Find where the given text appears and provide that cell's center as [x, y] coordinate. 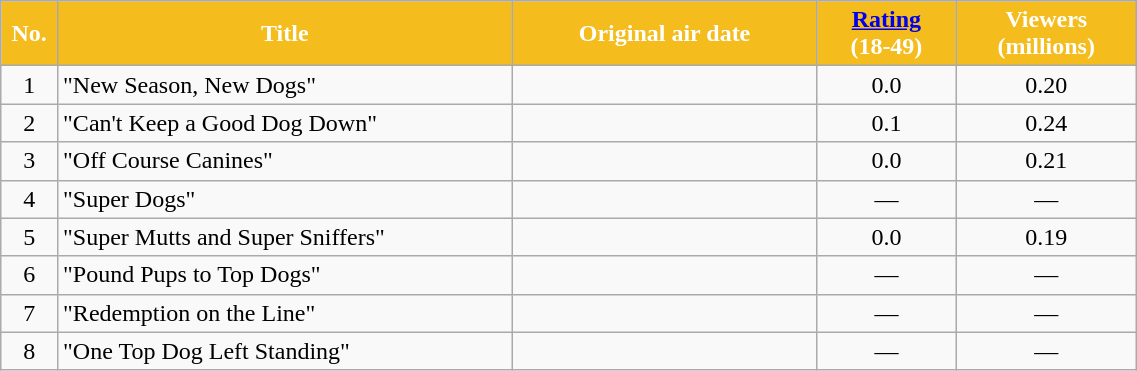
Rating(18-49) [886, 34]
"Can't Keep a Good Dog Down" [285, 123]
Original air date [664, 34]
0.1 [886, 123]
4 [30, 199]
0.24 [1046, 123]
2 [30, 123]
6 [30, 275]
"Super Mutts and Super Sniffers" [285, 237]
0.21 [1046, 161]
"Super Dogs" [285, 199]
"One Top Dog Left Standing" [285, 351]
7 [30, 313]
5 [30, 237]
0.20 [1046, 85]
No. [30, 34]
0.19 [1046, 237]
"New Season, New Dogs" [285, 85]
3 [30, 161]
"Redemption on the Line" [285, 313]
8 [30, 351]
Viewers(millions) [1046, 34]
"Off Course Canines" [285, 161]
"Pound Pups to Top Dogs" [285, 275]
Title [285, 34]
1 [30, 85]
